Output the [X, Y] coordinate of the center of the cell containing the given text.  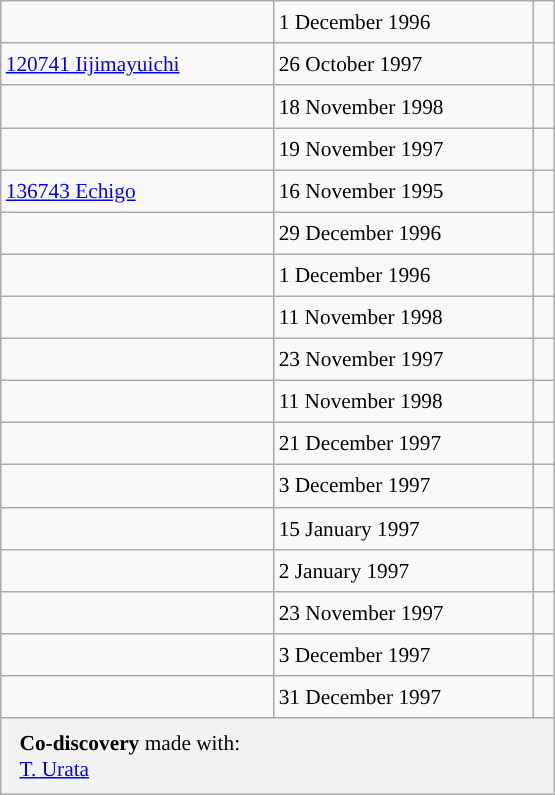
15 January 1997 [404, 528]
2 January 1997 [404, 570]
19 November 1997 [404, 149]
18 November 1998 [404, 106]
21 December 1997 [404, 444]
26 October 1997 [404, 64]
16 November 1995 [404, 191]
31 December 1997 [404, 697]
120741 Iijimayuichi [138, 64]
29 December 1996 [404, 233]
Co-discovery made with: T. Urata [278, 756]
136743 Echigo [138, 191]
